Determine the (X, Y) coordinate at the center of the cell enclosing the given text.  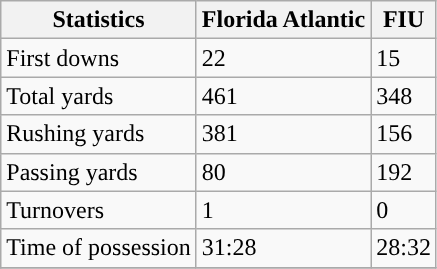
31:28 (283, 248)
Statistics (99, 20)
Total yards (99, 96)
381 (283, 134)
Rushing yards (99, 134)
461 (283, 96)
Passing yards (99, 172)
80 (283, 172)
Florida Atlantic (283, 20)
1 (283, 210)
15 (404, 58)
192 (404, 172)
0 (404, 210)
First downs (99, 58)
28:32 (404, 248)
156 (404, 134)
FIU (404, 20)
348 (404, 96)
Turnovers (99, 210)
22 (283, 58)
Time of possession (99, 248)
